Identify which cell holds the provided text, then report its [x, y] central coordinate. 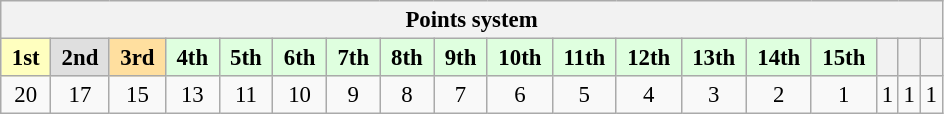
5th [246, 58]
17 [80, 95]
2nd [80, 58]
8 [407, 95]
7 [461, 95]
11th [584, 58]
2 [778, 95]
4 [648, 95]
Points system [472, 20]
4th [192, 58]
6th [300, 58]
14th [778, 58]
3rd [137, 58]
9 [353, 95]
10th [520, 58]
13th [714, 58]
5 [584, 95]
3 [714, 95]
13 [192, 95]
8th [407, 58]
9th [461, 58]
12th [648, 58]
1st [26, 58]
7th [353, 58]
15 [137, 95]
10 [300, 95]
20 [26, 95]
6 [520, 95]
15th [844, 58]
11 [246, 95]
